Search for the cell housing the specified text and yield its (x, y) center coordinate. 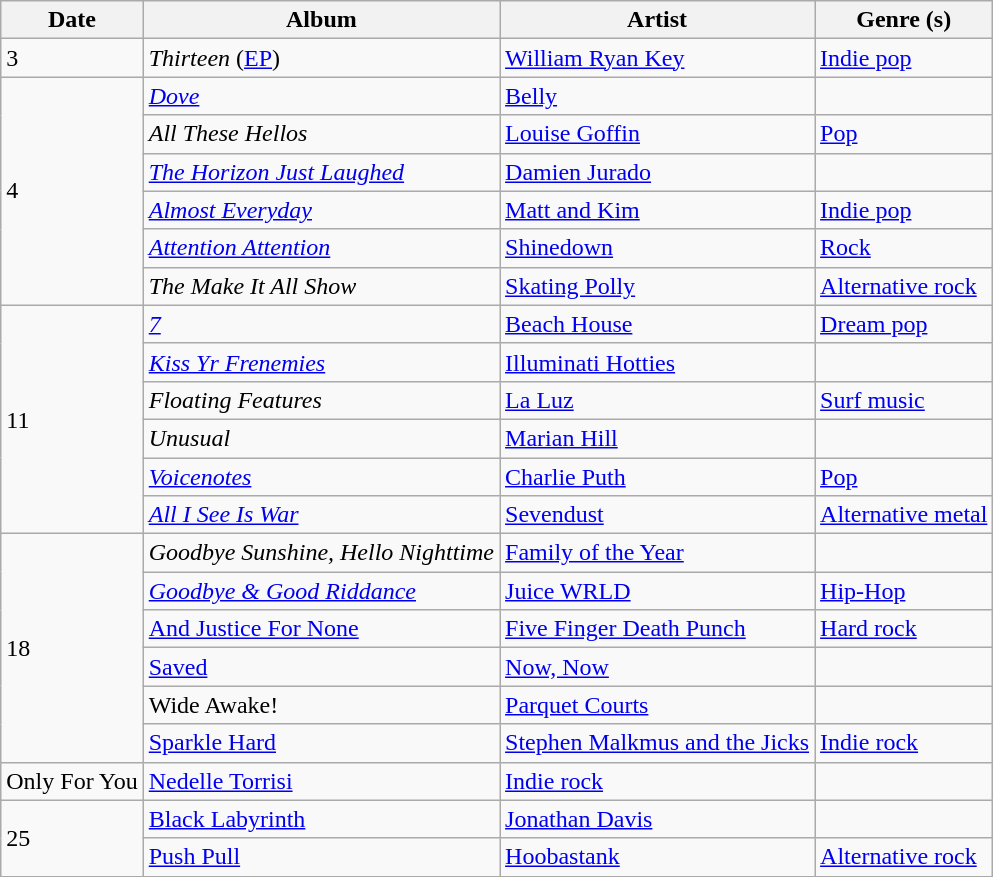
Sevendust (658, 515)
Jonathan Davis (658, 819)
Damien Jurado (658, 172)
11 (72, 419)
La Luz (658, 400)
Illuminati Hotties (658, 362)
All These Hellos (321, 134)
3 (72, 58)
Alternative metal (904, 515)
Saved (321, 667)
Five Finger Death Punch (658, 629)
Album (321, 20)
William Ryan Key (658, 58)
And Justice For None (321, 629)
Only For You (72, 781)
Black Labyrinth (321, 819)
Dove (321, 96)
Artist (658, 20)
Beach House (658, 324)
Goodbye & Good Riddance (321, 591)
Goodbye Sunshine, Hello Nighttime (321, 553)
Hoobastank (658, 857)
Wide Awake! (321, 705)
Hard rock (904, 629)
Skating Polly (658, 286)
Attention Attention (321, 248)
Dream pop (904, 324)
Push Pull (321, 857)
Family of the Year (658, 553)
18 (72, 648)
Floating Features (321, 400)
Voicenotes (321, 477)
Now, Now (658, 667)
All I See Is War (321, 515)
Kiss Yr Frenemies (321, 362)
Charlie Puth (658, 477)
Matt and Kim (658, 210)
Almost Everyday (321, 210)
Sparkle Hard (321, 743)
Parquet Courts (658, 705)
Marian Hill (658, 438)
25 (72, 838)
Belly (658, 96)
Genre (s) (904, 20)
The Make It All Show (321, 286)
Rock (904, 248)
Louise Goffin (658, 134)
The Horizon Just Laughed (321, 172)
Hip-Hop (904, 591)
Stephen Malkmus and the Jicks (658, 743)
Juice WRLD (658, 591)
7 (321, 324)
Date (72, 20)
Thirteen (EP) (321, 58)
Unusual (321, 438)
Surf music (904, 400)
Nedelle Torrisi (321, 781)
Shinedown (658, 248)
4 (72, 191)
